Scan for the cell matching the given text and deliver its (x, y) coordinate at center. 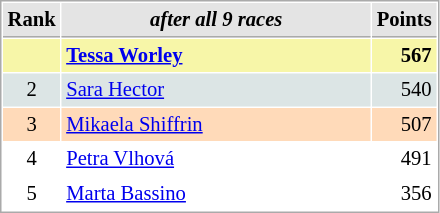
Petra Vlhová (216, 158)
540 (404, 90)
Tessa Worley (216, 56)
567 (404, 56)
5 (32, 194)
Sara Hector (216, 90)
4 (32, 158)
507 (404, 124)
2 (32, 90)
3 (32, 124)
Rank (32, 20)
Points (404, 20)
after all 9 races (216, 20)
Mikaela Shiffrin (216, 124)
Marta Bassino (216, 194)
491 (404, 158)
356 (404, 194)
